Locate the cell with the specified text and output its (x, y) center coordinate. 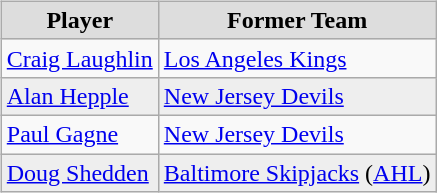
Alan Hepple (80, 96)
Player (80, 20)
Doug Shedden (80, 173)
Former Team (297, 20)
Paul Gagne (80, 134)
Los Angeles Kings (297, 58)
Baltimore Skipjacks (AHL) (297, 173)
Craig Laughlin (80, 58)
